Locate the cell with the specified text and output its (x, y) center coordinate. 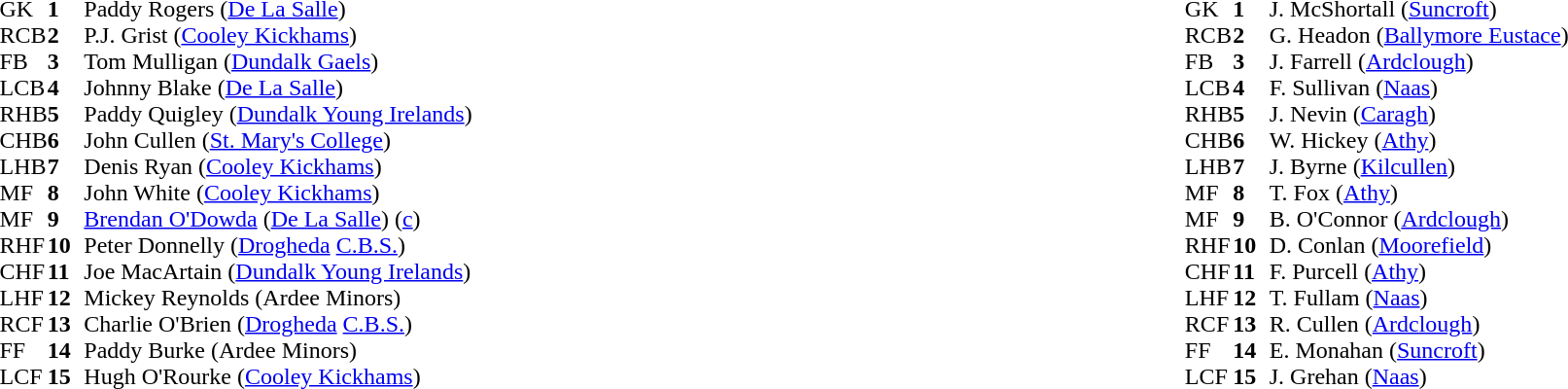
Peter Donnelly (Drogheda C.B.S.) (278, 245)
Mickey Reynolds (Ardee Minors) (278, 298)
Charlie O'Brien (Drogheda C.B.S.) (278, 325)
Paddy Quigley (Dundalk Young Irelands) (278, 115)
Denis Ryan (Cooley Kickhams) (278, 167)
Paddy Burke (Ardee Minors) (278, 350)
Joe MacArtain (Dundalk Young Irelands) (278, 272)
P.J. Grist (Cooley Kickhams) (278, 35)
Tom Mulligan (Dundalk Gaels) (278, 62)
John Cullen (St. Mary's College) (278, 140)
Brendan O'Dowda (De La Salle) (c) (278, 220)
Johnny Blake (De La Salle) (278, 88)
John White (Cooley Kickhams) (278, 193)
